Scan for the cell matching the given text and deliver its [X, Y] coordinate at center. 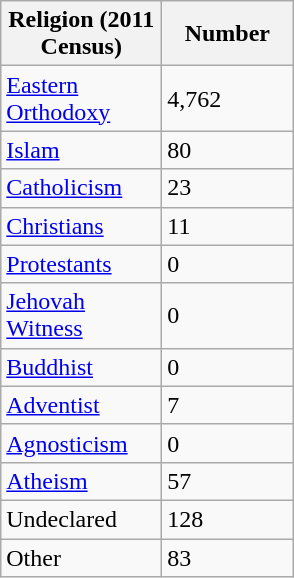
Christians [82, 226]
Buddhist [82, 367]
Protestants [82, 264]
128 [228, 519]
80 [228, 150]
4,762 [228, 98]
83 [228, 557]
11 [228, 226]
Religion (2011 Census) [82, 34]
Catholicism [82, 188]
Agnosticism [82, 443]
Number [228, 34]
Adventist [82, 405]
Atheism [82, 481]
23 [228, 188]
Undeclared [82, 519]
Jehovah Witness [82, 316]
Other [82, 557]
57 [228, 481]
7 [228, 405]
Islam [82, 150]
Eastern Orthodoxy [82, 98]
